Scan for the cell matching the given text and deliver its (X, Y) coordinate at center. 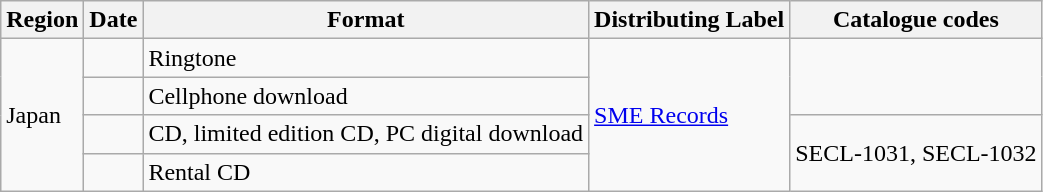
Format (366, 20)
SME Records (690, 115)
Date (114, 20)
Cellphone download (366, 96)
SECL-1031, SECL-1032 (916, 153)
Japan (42, 115)
Rental CD (366, 172)
Ringtone (366, 58)
Catalogue codes (916, 20)
Distributing Label (690, 20)
Region (42, 20)
CD, limited edition CD, PC digital download (366, 134)
